Detect which cell encompasses the target text, then output its [X, Y] center coordinate. 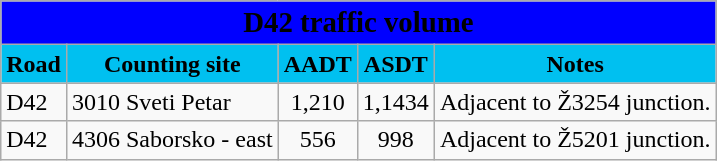
ASDT [396, 64]
1,210 [318, 102]
4306 Saborsko - east [172, 140]
D42 traffic volume [358, 23]
Adjacent to Ž5201 junction. [575, 140]
3010 Sveti Petar [172, 102]
556 [318, 140]
1,1434 [396, 102]
998 [396, 140]
AADT [318, 64]
Counting site [172, 64]
Notes [575, 64]
Adjacent to Ž3254 junction. [575, 102]
Road [34, 64]
